Return the (X, Y) coordinate for the center point of the cell that contains the specified text.  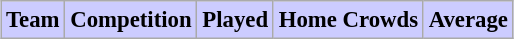
Team (33, 20)
Home Crowds (348, 20)
Average (468, 20)
Competition (131, 20)
Played (235, 20)
